Identify which cell holds the provided text, then report its [X, Y] central coordinate. 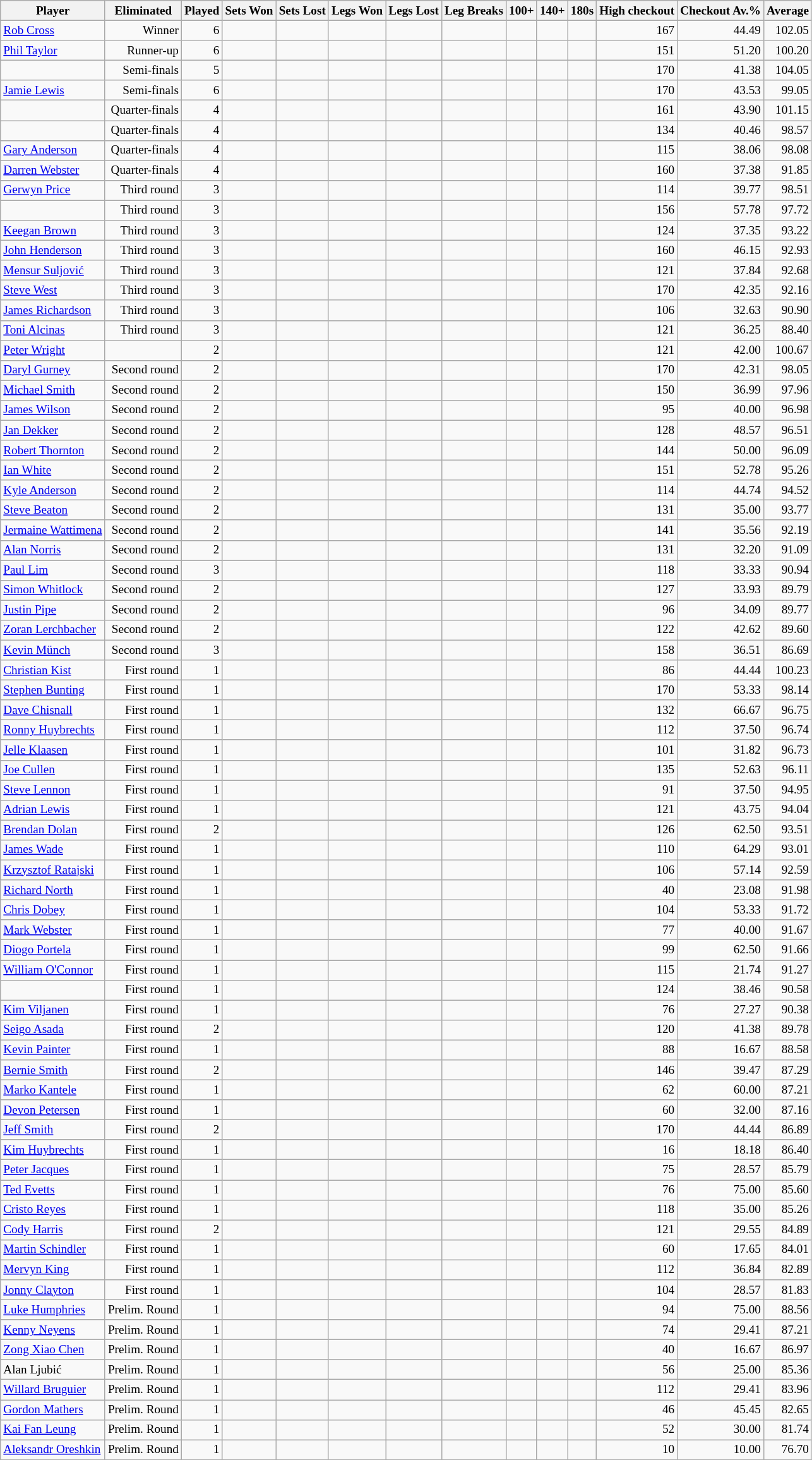
60.00 [721, 1090]
Sets Won [249, 11]
88.58 [788, 1050]
Justin Pipe [53, 610]
158 [637, 650]
127 [637, 590]
156 [637, 210]
77 [637, 930]
81.74 [788, 1430]
Kai Fan Leung [53, 1430]
Adrian Lewis [53, 810]
98.51 [788, 190]
100.67 [788, 350]
Daryl Gurney [53, 370]
180s [582, 11]
74 [637, 1330]
85.26 [788, 1210]
Sets Lost [302, 11]
101 [637, 750]
Player [53, 11]
Jamie Lewis [53, 90]
46.15 [721, 250]
42.00 [721, 350]
144 [637, 450]
39.77 [721, 190]
91.09 [788, 550]
18.18 [721, 1150]
64.29 [721, 850]
94.52 [788, 490]
Seigo Asada [53, 1030]
30.00 [721, 1430]
83.96 [788, 1390]
32.63 [721, 310]
95 [637, 410]
89.77 [788, 610]
135 [637, 770]
84.01 [788, 1250]
Ted Evetts [53, 1190]
46 [637, 1409]
Steve Lennon [53, 790]
Ronny Huybrechts [53, 730]
Jeff Smith [53, 1130]
Average [788, 11]
86.89 [788, 1130]
52.63 [721, 770]
92.16 [788, 291]
95.26 [788, 470]
36.25 [721, 330]
93.01 [788, 850]
91.67 [788, 930]
91 [637, 790]
Martin Schindler [53, 1250]
84.89 [788, 1230]
Aleksandr Oreshkin [53, 1450]
90.58 [788, 990]
82.65 [788, 1409]
99 [637, 950]
104.05 [788, 70]
Peter Wright [53, 350]
100.23 [788, 670]
93.22 [788, 231]
96.74 [788, 730]
Gary Anderson [53, 150]
96.73 [788, 750]
45.45 [721, 1409]
44.74 [721, 490]
32.20 [721, 550]
Diogo Portela [53, 950]
Ian White [53, 470]
John Henderson [53, 250]
Mervyn King [53, 1270]
Krzysztof Ratajski [53, 870]
27.27 [721, 1010]
89.78 [788, 1030]
Steve West [53, 291]
James Wilson [53, 410]
146 [637, 1070]
90.38 [788, 1010]
10 [637, 1450]
86.40 [788, 1150]
Alan Norris [53, 550]
James Wade [53, 850]
91.72 [788, 910]
98.57 [788, 130]
16 [637, 1150]
88.40 [788, 330]
87.29 [788, 1070]
Jermaine Wattimena [53, 530]
37.38 [721, 171]
93.77 [788, 510]
32.00 [721, 1110]
Bernie Smith [53, 1070]
Kim Viljanen [53, 1010]
97.96 [788, 390]
Winner [143, 30]
86 [637, 670]
Dave Chisnall [53, 710]
Devon Petersen [53, 1110]
76.70 [788, 1450]
Runner-up [143, 51]
98.05 [788, 370]
Played [202, 11]
25.00 [721, 1370]
57.14 [721, 870]
40.46 [721, 130]
44.49 [721, 30]
Alan Ljubić [53, 1370]
21.74 [721, 970]
97.72 [788, 210]
88.56 [788, 1310]
122 [637, 630]
50.00 [721, 450]
91.27 [788, 970]
120 [637, 1030]
Willard Bruguier [53, 1390]
Gerwyn Price [53, 190]
Toni Alcinas [53, 330]
Jan Dekker [53, 430]
102.05 [788, 30]
94.95 [788, 790]
Paul Lim [53, 570]
42.31 [721, 370]
85.79 [788, 1170]
42.35 [721, 291]
100+ [522, 11]
Phil Taylor [53, 51]
134 [637, 130]
Chris Dobey [53, 910]
5 [202, 70]
Joe Cullen [53, 770]
33.33 [721, 570]
42.62 [721, 630]
92.59 [788, 870]
128 [637, 430]
91.85 [788, 171]
Michael Smith [53, 390]
66.67 [721, 710]
51.20 [721, 51]
43.90 [721, 111]
James Richardson [53, 310]
Cristo Reyes [53, 1210]
89.60 [788, 630]
91.98 [788, 890]
101.15 [788, 111]
35.56 [721, 530]
75 [637, 1170]
96.51 [788, 430]
Christian Kist [53, 670]
89.79 [788, 590]
Leg Breaks [474, 11]
94 [637, 1310]
57.78 [721, 210]
96.09 [788, 450]
29.55 [721, 1230]
Brendan Dolan [53, 830]
90.94 [788, 570]
Kevin Painter [53, 1050]
Kenny Neyens [53, 1330]
167 [637, 30]
33.93 [721, 590]
Kim Huybrechts [53, 1150]
87.16 [788, 1110]
86.69 [788, 650]
62 [637, 1090]
126 [637, 830]
38.46 [721, 990]
56 [637, 1370]
23.08 [721, 890]
94.04 [788, 810]
36.84 [721, 1270]
96 [637, 610]
110 [637, 850]
Legs Lost [414, 11]
Luke Humphries [53, 1310]
43.53 [721, 90]
Robert Thornton [53, 450]
99.05 [788, 90]
Steve Beaton [53, 510]
161 [637, 111]
98.08 [788, 150]
81.83 [788, 1290]
High checkout [637, 11]
85.36 [788, 1370]
17.65 [721, 1250]
48.57 [721, 430]
Marko Kantele [53, 1090]
Darren Webster [53, 171]
85.60 [788, 1190]
100.20 [788, 51]
31.82 [721, 750]
Zong Xiao Chen [53, 1349]
39.47 [721, 1070]
Kevin Münch [53, 650]
Keegan Brown [53, 231]
Checkout Av.% [721, 11]
36.99 [721, 390]
Eliminated [143, 11]
Legs Won [357, 11]
92.93 [788, 250]
37.35 [721, 231]
88 [637, 1050]
132 [637, 710]
38.06 [721, 150]
Stephen Bunting [53, 690]
Peter Jacques [53, 1170]
90.90 [788, 310]
82.89 [788, 1270]
Richard North [53, 890]
Kyle Anderson [53, 490]
10.00 [721, 1450]
92.68 [788, 270]
34.09 [721, 610]
86.97 [788, 1349]
37.84 [721, 270]
96.75 [788, 710]
93.51 [788, 830]
36.51 [721, 650]
98.14 [788, 690]
Rob Cross [53, 30]
91.66 [788, 950]
140+ [552, 11]
150 [637, 390]
141 [637, 530]
92.19 [788, 530]
52 [637, 1430]
William O'Connor [53, 970]
Cody Harris [53, 1230]
Jelle Klaasen [53, 750]
96.11 [788, 770]
43.75 [721, 810]
96.98 [788, 410]
Jonny Clayton [53, 1290]
Simon Whitlock [53, 590]
Gordon Mathers [53, 1409]
Mark Webster [53, 930]
52.78 [721, 470]
Mensur Suljović [53, 270]
Zoran Lerchbacher [53, 630]
